Scan for the cell matching the given text and deliver its [x, y] coordinate at center. 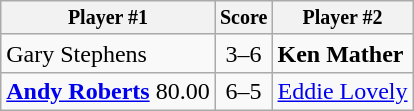
Score [244, 18]
6–5 [244, 91]
Ken Mather [342, 53]
Player #2 [342, 18]
Gary Stephens [108, 53]
Eddie Lovely [342, 91]
3–6 [244, 53]
Andy Roberts 80.00 [108, 91]
Player #1 [108, 18]
